Output the [x, y] coordinate of the center of the cell containing the given text.  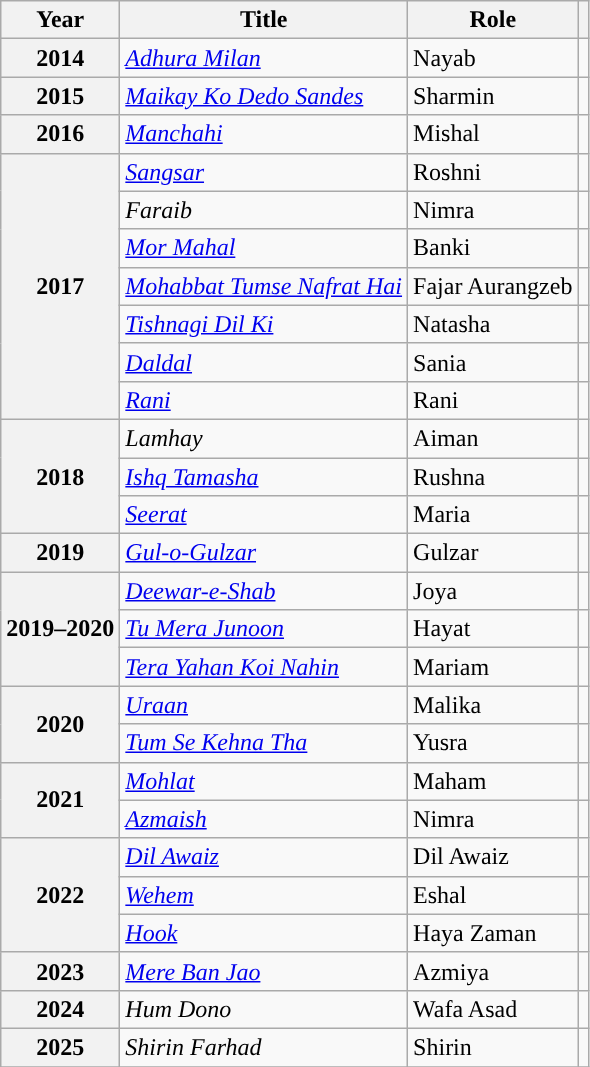
Sharmin [493, 96]
Seerat [264, 515]
2018 [60, 476]
2015 [60, 96]
2025 [60, 1047]
2021 [60, 800]
Mishal [493, 134]
Natasha [493, 324]
Eshal [493, 895]
Sania [493, 362]
2019–2020 [60, 629]
Hayat [493, 629]
Hum Dono [264, 1009]
Manchahi [264, 134]
Wehem [264, 895]
Aiman [493, 438]
Shirin [493, 1047]
Mariam [493, 667]
2017 [60, 286]
Haya Zaman [493, 933]
Yusra [493, 743]
Daldal [264, 362]
Joya [493, 591]
Adhura Milan [264, 58]
Sangsar [264, 172]
Malika [493, 705]
Title [264, 20]
Deewar-e-Shab [264, 591]
Faraib [264, 210]
2019 [60, 553]
2020 [60, 724]
2016 [60, 134]
Hook [264, 933]
Lamhay [264, 438]
Gulzar [493, 553]
Uraan [264, 705]
Ishq Tamasha [264, 477]
Mor Mahal [264, 248]
Maikay Ko Dedo Sandes [264, 96]
Azmaish [264, 819]
Year [60, 20]
Shirin Farhad [264, 1047]
2024 [60, 1009]
Nayab [493, 58]
Maria [493, 515]
Fajar Aurangzeb [493, 286]
Tu Mera Junoon [264, 629]
Wafa Asad [493, 1009]
Banki [493, 248]
Rushna [493, 477]
Mohabbat Tumse Nafrat Hai [264, 286]
Tishnagi Dil Ki [264, 324]
2022 [60, 895]
2014 [60, 58]
Roshni [493, 172]
Gul-o-Gulzar [264, 553]
Maham [493, 781]
Tera Yahan Koi Nahin [264, 667]
Tum Se Kehna Tha [264, 743]
2023 [60, 971]
Role [493, 20]
Mere Ban Jao [264, 971]
Azmiya [493, 971]
Mohlat [264, 781]
